Pinpoint the cell where the given text exists, returning its (X, Y) midpoint coordinate. 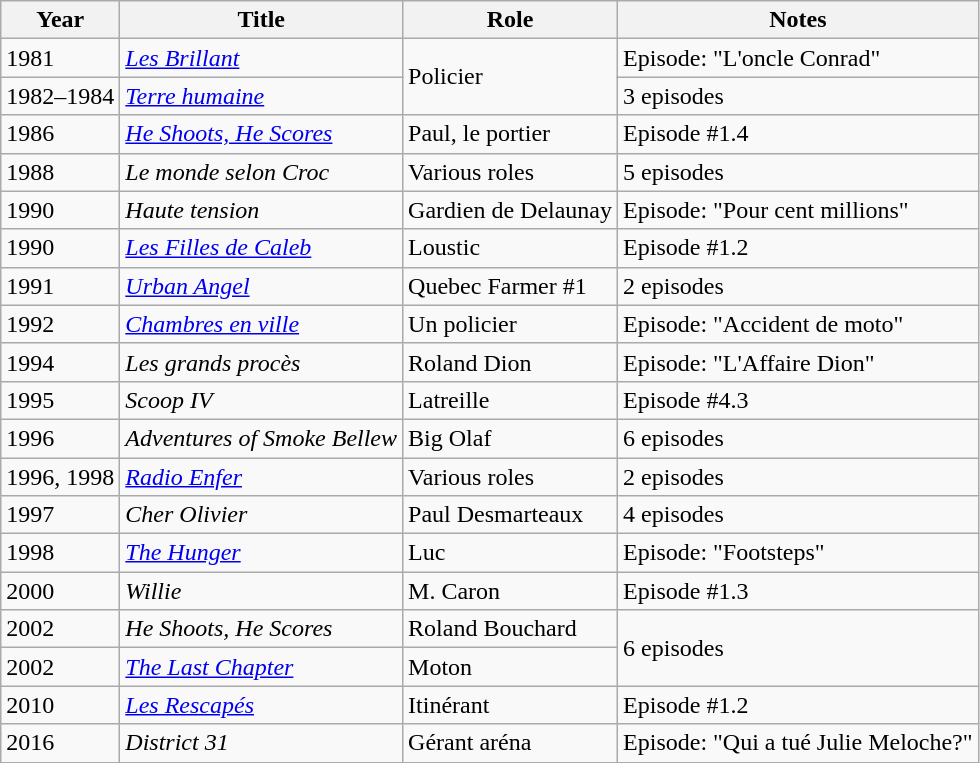
Roland Dion (510, 362)
Gardien de Delaunay (510, 210)
1988 (60, 172)
Episode: "Qui a tué Julie Meloche?" (798, 743)
1996 (60, 438)
2016 (60, 743)
Episode: "Pour cent millions" (798, 210)
Notes (798, 20)
Adventures of Smoke Bellew (262, 438)
1997 (60, 515)
4 episodes (798, 515)
1986 (60, 134)
Les grands procès (262, 362)
1982–1984 (60, 96)
Episode #1.3 (798, 591)
Roland Bouchard (510, 629)
3 episodes (798, 96)
District 31 (262, 743)
Moton (510, 667)
Les Brillant (262, 58)
Willie (262, 591)
2000 (60, 591)
Les Rescapés (262, 705)
Year (60, 20)
Episode: "L'Affaire Dion" (798, 362)
Urban Angel (262, 286)
1992 (60, 324)
Gérant aréna (510, 743)
Terre humaine (262, 96)
Episode #4.3 (798, 400)
Cher Olivier (262, 515)
M. Caron (510, 591)
Paul Desmarteaux (510, 515)
1996, 1998 (60, 477)
Itinérant (510, 705)
Le monde selon Croc (262, 172)
Quebec Farmer #1 (510, 286)
Un policier (510, 324)
1998 (60, 553)
Les Filles de Caleb (262, 248)
Episode: "Accident de moto" (798, 324)
1994 (60, 362)
1991 (60, 286)
1995 (60, 400)
5 episodes (798, 172)
Episode #1.4 (798, 134)
Big Olaf (510, 438)
Paul, le portier (510, 134)
2010 (60, 705)
1981 (60, 58)
The Last Chapter (262, 667)
Radio Enfer (262, 477)
Episode: "Footsteps" (798, 553)
Loustic (510, 248)
Scoop IV (262, 400)
The Hunger (262, 553)
Haute tension (262, 210)
Latreille (510, 400)
Chambres en ville (262, 324)
Policier (510, 77)
Role (510, 20)
Episode: "L'oncle Conrad" (798, 58)
Luc (510, 553)
Title (262, 20)
